From the cell containing the given text, extract its center point as (x, y) coordinate. 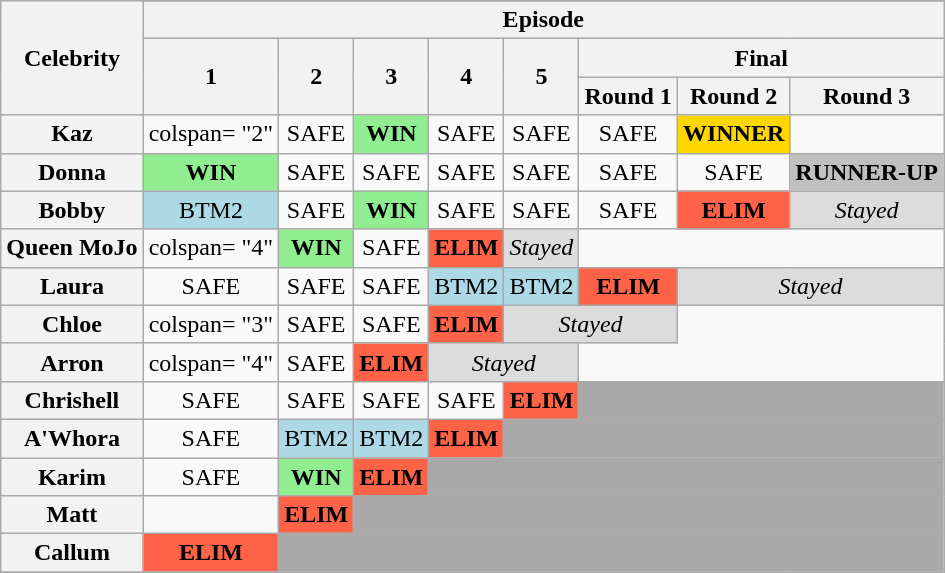
3 (392, 77)
Chloe (72, 324)
Episode (543, 20)
4 (466, 77)
Queen MoJo (72, 248)
Round 1 (628, 96)
Chrishell (72, 400)
5 (542, 77)
Callum (72, 553)
Round 2 (733, 96)
Laura (72, 286)
colspan= "2" (211, 134)
Celebrity (72, 58)
Final (762, 58)
2 (316, 77)
Bobby (72, 210)
Kaz (72, 134)
Donna (72, 172)
Round 3 (867, 96)
Arron (72, 362)
Karim (72, 477)
Matt (72, 515)
RUNNER-UP (867, 172)
1 (211, 77)
WINNER (733, 134)
colspan= "3" (211, 324)
A'Whora (72, 438)
